Search for the cell housing the specified text and yield its [X, Y] center coordinate. 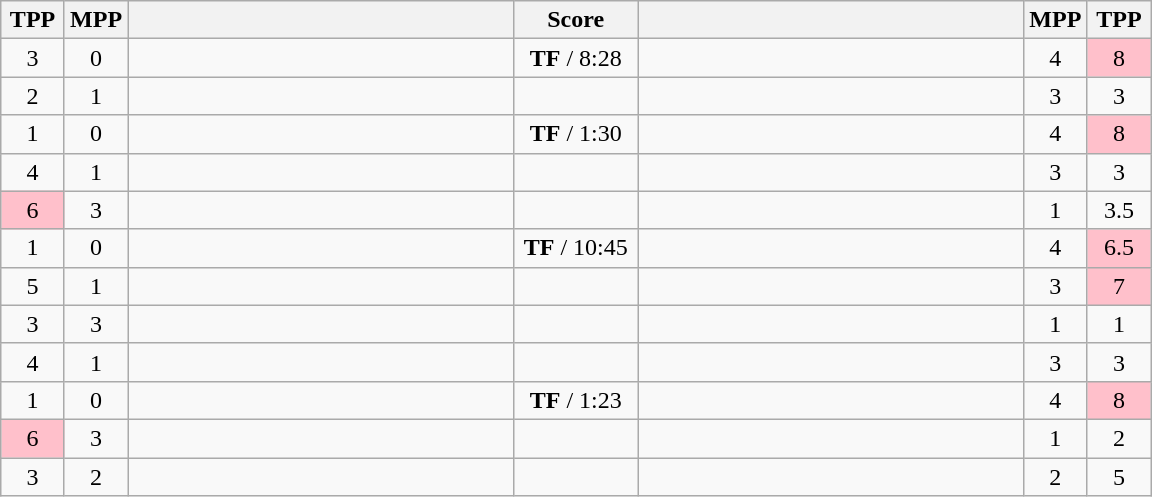
6.5 [1119, 248]
TF / 8:28 [576, 58]
Score [576, 20]
TF / 1:30 [576, 134]
TF / 10:45 [576, 248]
TF / 1:23 [576, 400]
3.5 [1119, 210]
7 [1119, 286]
